Output the (x, y) coordinate of the center of the cell containing the given text.  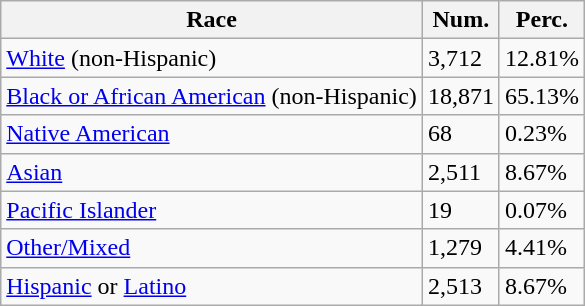
Perc. (542, 20)
12.81% (542, 58)
White (non-Hispanic) (212, 58)
18,871 (460, 96)
Black or African American (non-Hispanic) (212, 96)
19 (460, 210)
Pacific Islander (212, 210)
2,513 (460, 286)
0.07% (542, 210)
3,712 (460, 58)
1,279 (460, 248)
Num. (460, 20)
2,511 (460, 172)
Other/Mixed (212, 248)
Race (212, 20)
65.13% (542, 96)
68 (460, 134)
0.23% (542, 134)
Asian (212, 172)
Hispanic or Latino (212, 286)
4.41% (542, 248)
Native American (212, 134)
